Return the (x, y) coordinate for the center point of the cell that contains the specified text.  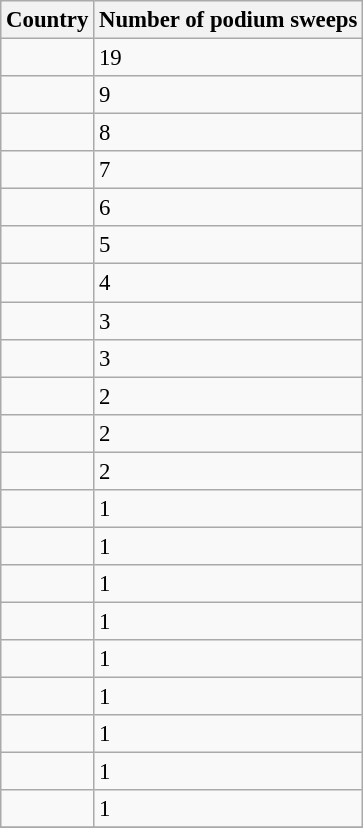
7 (228, 170)
Country (48, 20)
9 (228, 95)
6 (228, 208)
Number of podium sweeps (228, 20)
4 (228, 283)
5 (228, 245)
8 (228, 133)
19 (228, 58)
